From the cell containing the given text, extract its center point as (x, y) coordinate. 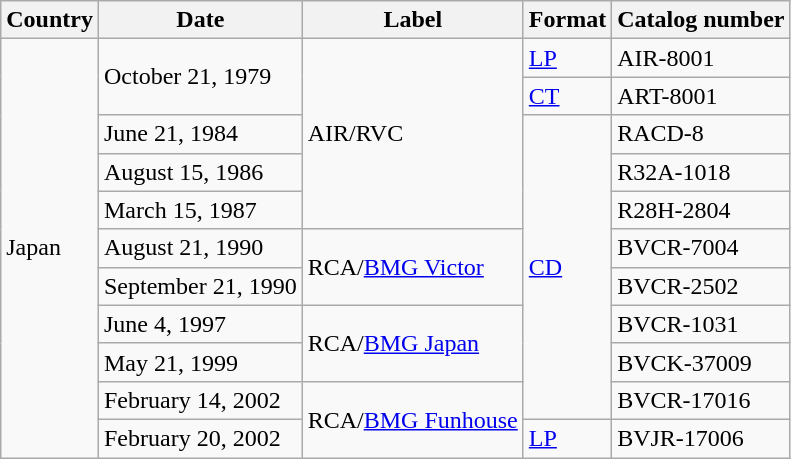
R28H-2804 (701, 210)
Country (50, 20)
October 21, 1979 (200, 77)
August 21, 1990 (200, 248)
ART-8001 (701, 96)
CT (567, 96)
RCA/BMG Japan (412, 343)
June 21, 1984 (200, 134)
September 21, 1990 (200, 286)
AIR-8001 (701, 58)
August 15, 1986 (200, 172)
May 21, 1999 (200, 362)
February 14, 2002 (200, 400)
CD (567, 267)
BVCK-37009 (701, 362)
BVCR-7004 (701, 248)
RCA/BMG Funhouse (412, 419)
Japan (50, 248)
RACD-8 (701, 134)
BVCR-1031 (701, 324)
BVCR-17016 (701, 400)
Label (412, 20)
BVCR-2502 (701, 286)
BVJR-17006 (701, 438)
AIR/RVC (412, 134)
Date (200, 20)
Format (567, 20)
March 15, 1987 (200, 210)
Catalog number (701, 20)
February 20, 2002 (200, 438)
RCA/BMG Victor (412, 267)
R32A-1018 (701, 172)
June 4, 1997 (200, 324)
